Determine the [X, Y] coordinate at the center of the cell enclosing the given text.  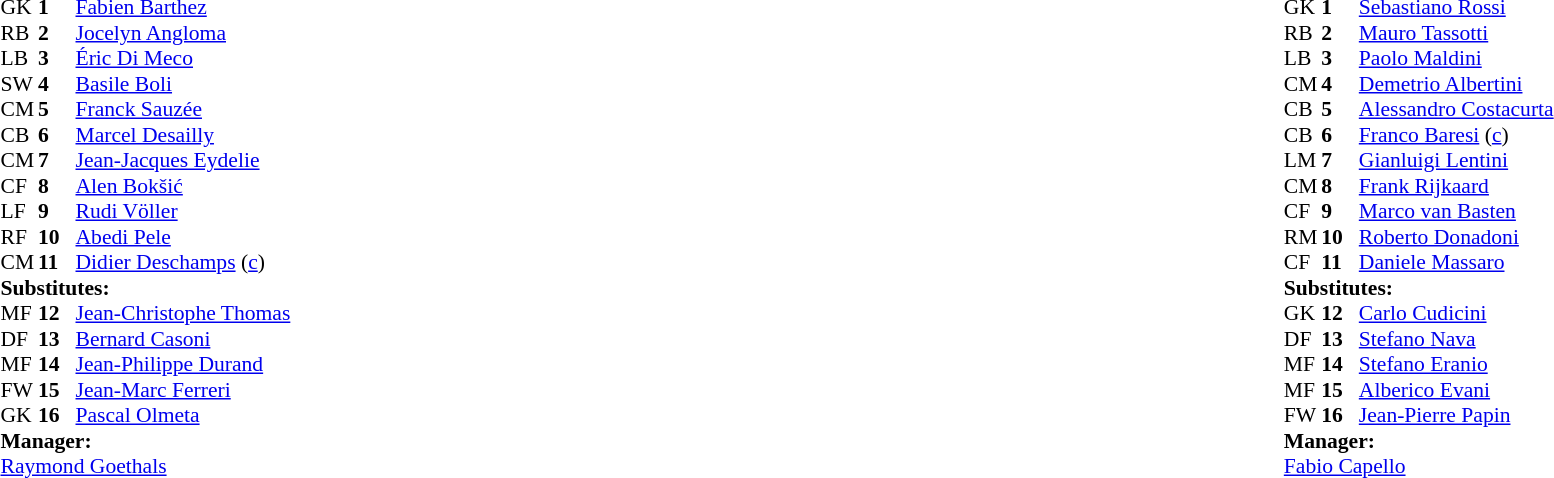
RF [19, 237]
Jocelyn Angloma [184, 33]
Franck Sauzée [184, 109]
Demetrio Albertini [1456, 84]
Roberto Donadoni [1456, 237]
Paolo Maldini [1456, 59]
Jean-Pierre Papin [1456, 415]
Franco Baresi (c) [1456, 135]
Alessandro Costacurta [1456, 109]
Bernard Casoni [184, 339]
LM [1303, 161]
Gianluigi Lentini [1456, 161]
Basile Boli [184, 84]
Mauro Tassotti [1456, 33]
Carlo Cudicini [1456, 313]
Pascal Olmeta [184, 415]
Abedi Pele [184, 237]
Rudi Völler [184, 211]
Stefano Nava [1456, 339]
Jean-Christophe Thomas [184, 313]
Marcel Desailly [184, 135]
Alberico Evani [1456, 390]
Éric Di Meco [184, 59]
LF [19, 211]
Didier Deschamps (c) [184, 263]
Stefano Eranio [1456, 365]
Alen Bokšić [184, 186]
RM [1303, 237]
Jean-Jacques Eydelie [184, 161]
Marco van Basten [1456, 211]
Daniele Massaro [1456, 263]
Jean-Marc Ferreri [184, 390]
Frank Rijkaard [1456, 186]
SW [19, 84]
Jean-Philippe Durand [184, 365]
